Determine the (X, Y) coordinate at the center of the cell enclosing the given text.  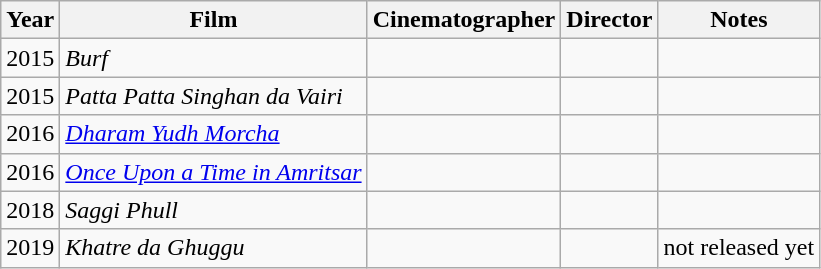
Notes (739, 20)
Dharam Yudh Morcha (214, 134)
Burf (214, 58)
Cinematographer (464, 20)
not released yet (739, 248)
Saggi Phull (214, 210)
Film (214, 20)
2019 (30, 248)
Year (30, 20)
Patta Patta Singhan da Vairi (214, 96)
2018 (30, 210)
Once Upon a Time in Amritsar (214, 172)
Khatre da Ghuggu (214, 248)
Director (610, 20)
